From the cell containing the given text, extract its center point as (X, Y) coordinate. 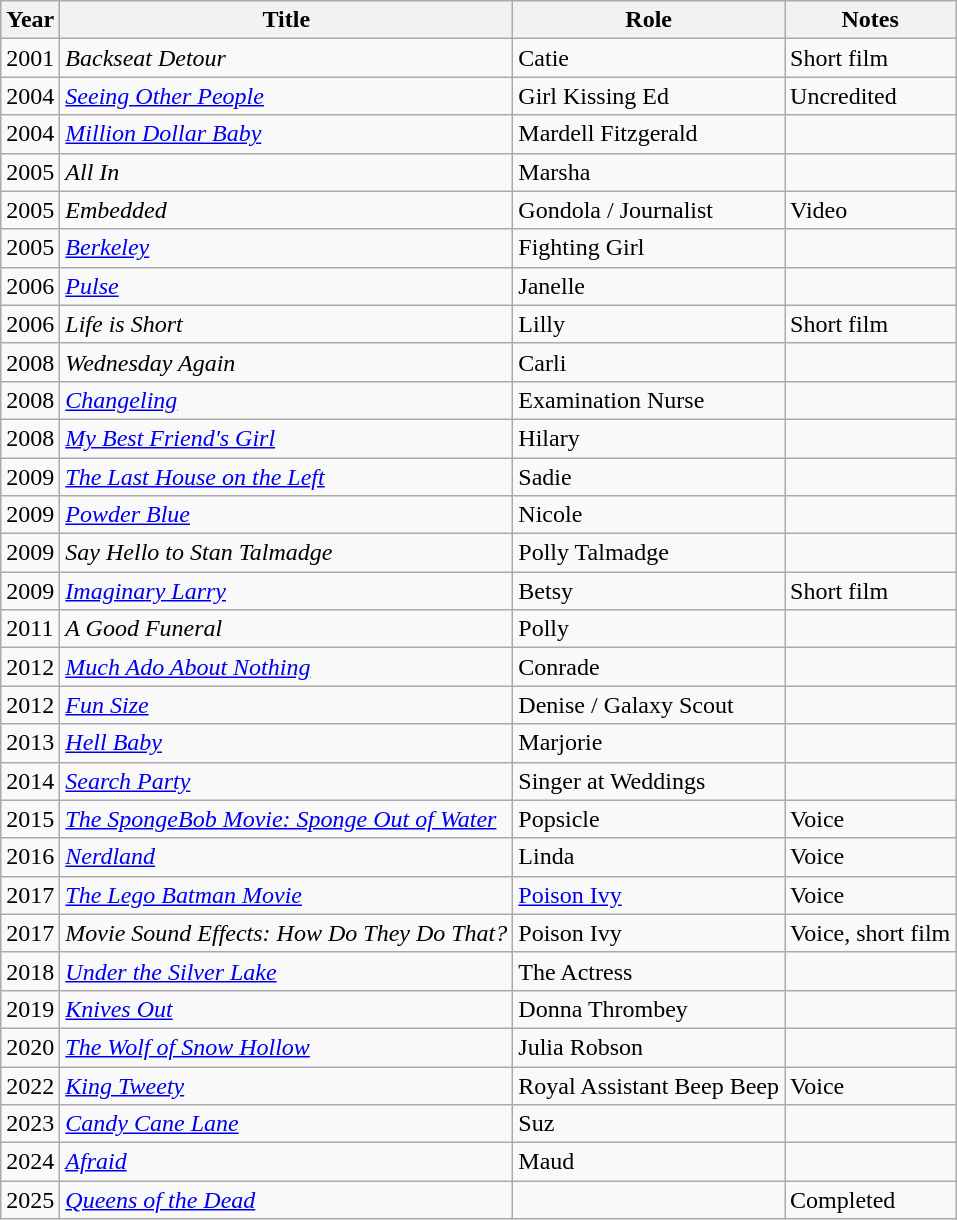
Notes (870, 20)
Search Party (286, 781)
Janelle (649, 286)
Nerdland (286, 857)
2020 (30, 1047)
Hell Baby (286, 743)
All In (286, 172)
Video (870, 210)
My Best Friend's Girl (286, 438)
Denise / Galaxy Scout (649, 705)
2011 (30, 629)
Queens of the Dead (286, 1200)
Sadie (649, 477)
Year (30, 20)
The Last House on the Left (286, 477)
Backseat Detour (286, 58)
Linda (649, 857)
Conrade (649, 667)
Singer at Weddings (649, 781)
A Good Funeral (286, 629)
Julia Robson (649, 1047)
Candy Cane Lane (286, 1124)
Completed (870, 1200)
King Tweety (286, 1085)
Carli (649, 362)
Berkeley (286, 248)
Polly Talmadge (649, 553)
Fighting Girl (649, 248)
Polly (649, 629)
2023 (30, 1124)
Uncredited (870, 96)
The Actress (649, 971)
Marsha (649, 172)
Title (286, 20)
The SpongeBob Movie: Sponge Out of Water (286, 819)
Much Ado About Nothing (286, 667)
2024 (30, 1162)
Seeing Other People (286, 96)
Hilary (649, 438)
2014 (30, 781)
Imaginary Larry (286, 591)
2022 (30, 1085)
Marjorie (649, 743)
The Wolf of Snow Hollow (286, 1047)
Mardell Fitzgerald (649, 134)
Lilly (649, 324)
Life is Short (286, 324)
Royal Assistant Beep Beep (649, 1085)
Powder Blue (286, 515)
Million Dollar Baby (286, 134)
2019 (30, 1009)
Gondola / Journalist (649, 210)
Say Hello to Stan Talmadge (286, 553)
2015 (30, 819)
Maud (649, 1162)
The Lego Batman Movie (286, 895)
Voice, short film (870, 933)
Catie (649, 58)
2025 (30, 1200)
Popsicle (649, 819)
2013 (30, 743)
Embedded (286, 210)
Afraid (286, 1162)
Knives Out (286, 1009)
Suz (649, 1124)
Betsy (649, 591)
Pulse (286, 286)
2001 (30, 58)
Movie Sound Effects: How Do They Do That? (286, 933)
Donna Thrombey (649, 1009)
Fun Size (286, 705)
Wednesday Again (286, 362)
Nicole (649, 515)
2018 (30, 971)
Examination Nurse (649, 400)
Role (649, 20)
Changeling (286, 400)
Girl Kissing Ed (649, 96)
Under the Silver Lake (286, 971)
2016 (30, 857)
